Detect which cell encompasses the target text, then output its [x, y] center coordinate. 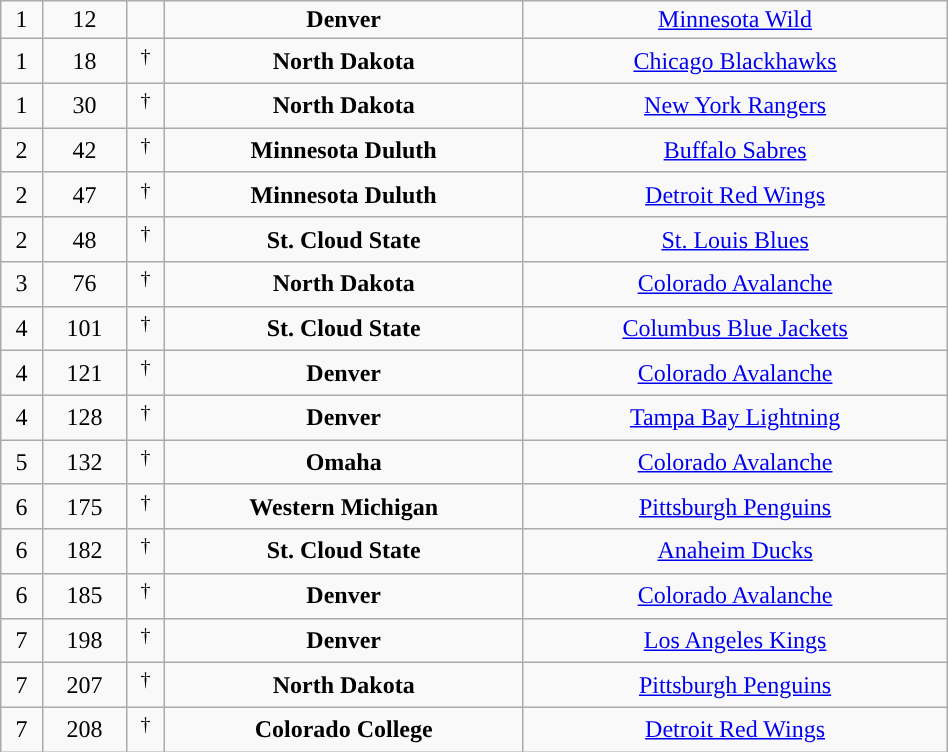
Western Michigan [343, 506]
Colorado College [343, 730]
Buffalo Sabres [735, 150]
30 [84, 106]
Los Angeles Kings [735, 640]
128 [84, 418]
New York Rangers [735, 106]
42 [84, 150]
185 [84, 596]
18 [84, 62]
3 [22, 284]
198 [84, 640]
St. Louis Blues [735, 240]
207 [84, 686]
Omaha [343, 462]
208 [84, 730]
121 [84, 374]
132 [84, 462]
12 [84, 20]
182 [84, 552]
101 [84, 328]
Minnesota Wild [735, 20]
Columbus Blue Jackets [735, 328]
47 [84, 194]
175 [84, 506]
5 [22, 462]
76 [84, 284]
48 [84, 240]
Chicago Blackhawks [735, 62]
Anaheim Ducks [735, 552]
Tampa Bay Lightning [735, 418]
